Scan for the cell matching the given text and deliver its [x, y] coordinate at center. 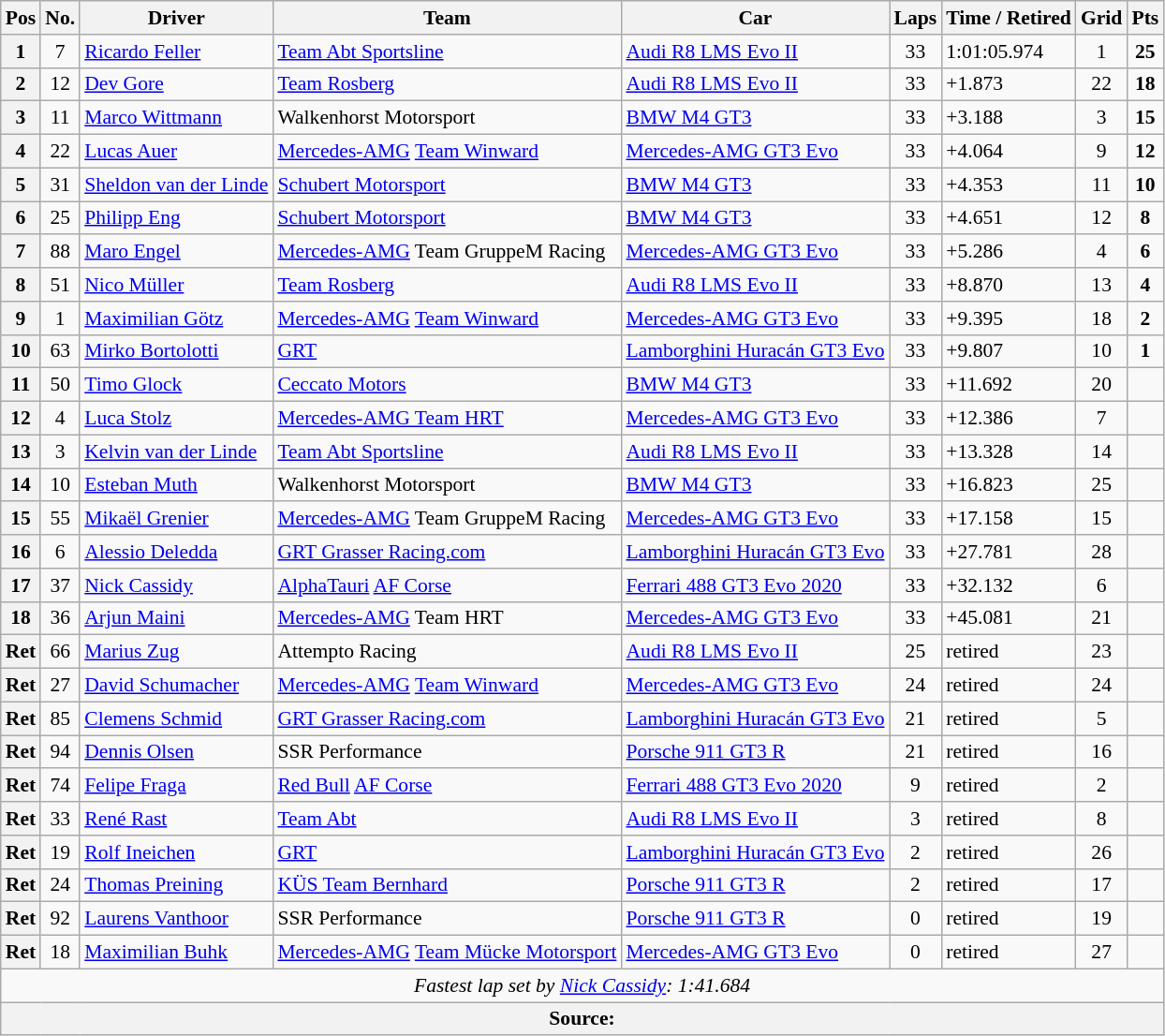
+45.081 [1009, 618]
31 [60, 185]
René Rast [176, 819]
Luca Stolz [176, 419]
+4.064 [1009, 152]
66 [60, 652]
1:01:05.974 [1009, 52]
36 [60, 618]
51 [60, 285]
74 [60, 786]
+4.353 [1009, 185]
Rolf Ineichen [176, 852]
Time / Retired [1009, 18]
Attempto Racing [447, 652]
85 [60, 718]
Team Abt [447, 819]
26 [1101, 852]
23 [1101, 652]
92 [60, 919]
Thomas Preining [176, 885]
20 [1101, 385]
28 [1101, 552]
+12.386 [1009, 419]
No. [60, 18]
Mercedes-AMG Team Mücke Motorsport [447, 953]
+5.286 [1009, 252]
Arjun Maini [176, 618]
Source: [582, 1019]
Laurens Vanthoor [176, 919]
Sheldon van der Linde [176, 185]
Car [755, 18]
+27.781 [1009, 552]
+16.823 [1009, 485]
Clemens Schmid [176, 718]
Marco Wittmann [176, 118]
AlphaTauri AF Corse [447, 585]
+9.807 [1009, 351]
Laps [916, 18]
KÜS Team Bernhard [447, 885]
Maximilian Buhk [176, 953]
Marius Zug [176, 652]
63 [60, 351]
+32.132 [1009, 585]
+8.870 [1009, 285]
Philipp Eng [176, 218]
Felipe Fraga [176, 786]
37 [60, 585]
Maro Engel [176, 252]
Red Bull AF Corse [447, 786]
Maximilian Götz [176, 318]
Pts [1144, 18]
Esteban Muth [176, 485]
Driver [176, 18]
Dennis Olsen [176, 752]
Ricardo Feller [176, 52]
Team [447, 18]
Fastest lap set by Nick Cassidy: 1:41.684 [582, 985]
+13.328 [1009, 451]
50 [60, 385]
Nico Müller [176, 285]
+17.158 [1009, 519]
David Schumacher [176, 686]
+11.692 [1009, 385]
Nick Cassidy [176, 585]
Ceccato Motors [447, 385]
Mikaël Grenier [176, 519]
+3.188 [1009, 118]
Alessio Deledda [176, 552]
Timo Glock [176, 385]
Mirko Bortolotti [176, 351]
Grid [1101, 18]
Dev Gore [176, 84]
+4.651 [1009, 218]
Kelvin van der Linde [176, 451]
94 [60, 752]
+9.395 [1009, 318]
55 [60, 519]
88 [60, 252]
+1.873 [1009, 84]
Pos [21, 18]
Lucas Auer [176, 152]
